Scan for the cell matching the given text and deliver its [X, Y] coordinate at center. 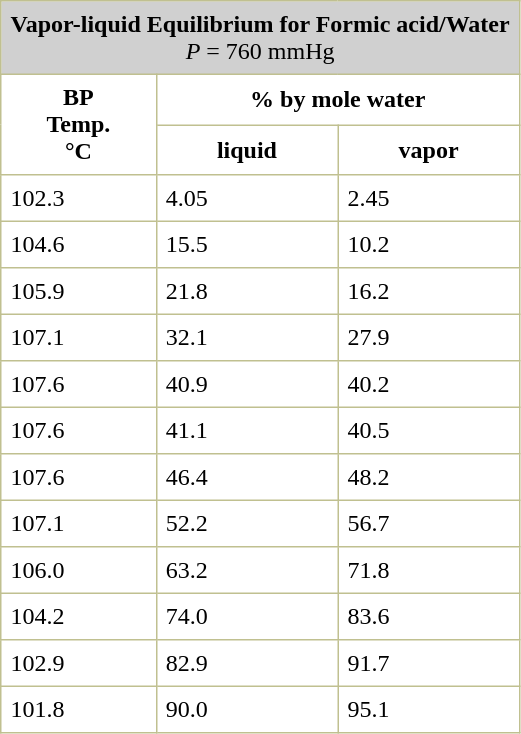
90.0 [247, 709]
40.5 [429, 430]
106.0 [78, 570]
15.5 [247, 244]
102.9 [78, 663]
liquid [247, 149]
74.0 [247, 616]
41.1 [247, 430]
10.2 [429, 244]
63.2 [247, 570]
32.1 [247, 337]
102.3 [78, 198]
4.05 [247, 198]
71.8 [429, 570]
2.45 [429, 198]
83.6 [429, 616]
56.7 [429, 523]
40.9 [247, 384]
104.6 [78, 244]
16.2 [429, 291]
21.8 [247, 291]
105.9 [78, 291]
52.2 [247, 523]
27.9 [429, 337]
101.8 [78, 709]
95.1 [429, 709]
48.2 [429, 477]
82.9 [247, 663]
104.2 [78, 616]
40.2 [429, 384]
Vapor-liquid Equilibrium for Formic acid/WaterP = 760 mmHg [260, 38]
46.4 [247, 477]
BPTemp.°C [78, 124]
% by mole water [338, 99]
91.7 [429, 663]
vapor [429, 149]
